Capture the cell that displays the provided text and extract its (x, y) central coordinate. 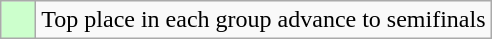
Top place in each group advance to semifinals (264, 20)
